Search for the cell housing the specified text and yield its [x, y] center coordinate. 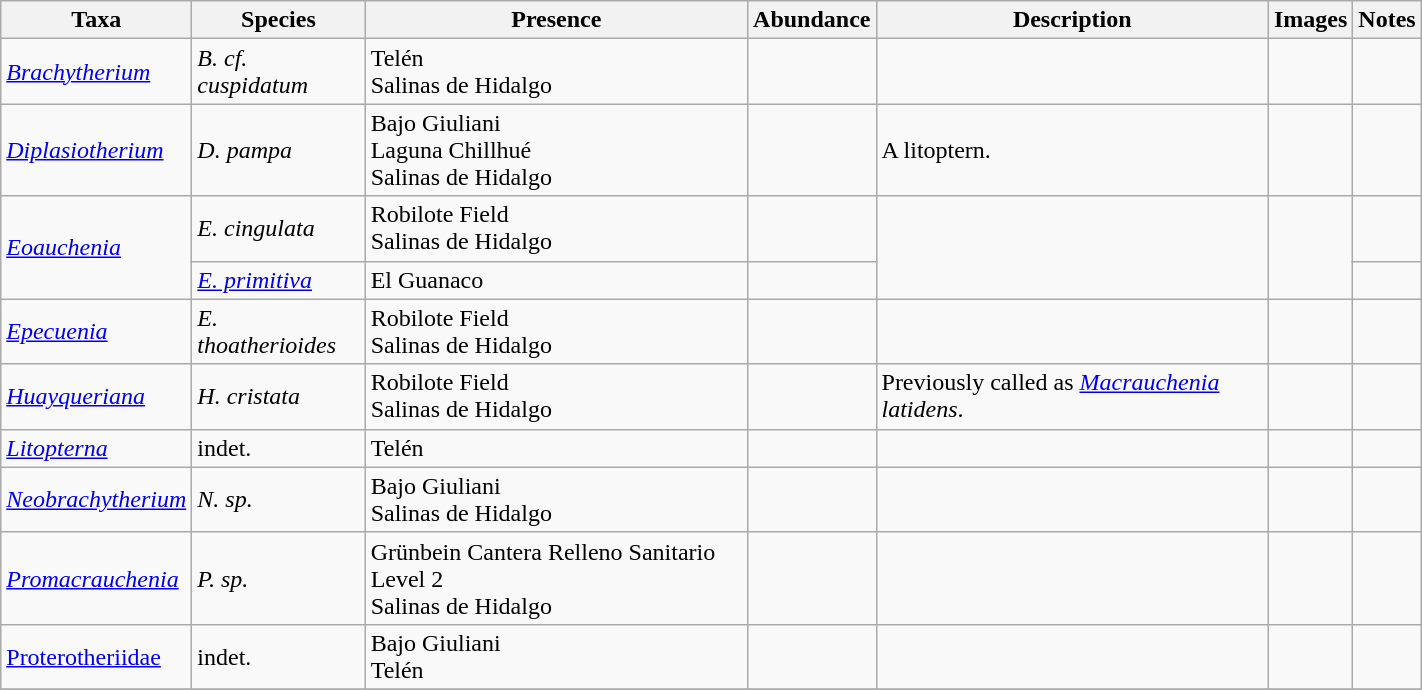
D. pampa [278, 150]
Images [1310, 20]
P. sp. [278, 578]
A litoptern. [1072, 150]
Notes [1387, 20]
Huayqueriana [96, 396]
Bajo GiulianiLaguna ChillhuéSalinas de Hidalgo [556, 150]
B. cf. cuspidatum [278, 72]
Abundance [812, 20]
Taxa [96, 20]
H. cristata [278, 396]
Epecuenia [96, 332]
Neobrachytherium [96, 500]
Presence [556, 20]
E. thoatherioides [278, 332]
Grünbein Cantera Relleno Sanitario Level 2Salinas de Hidalgo [556, 578]
Proterotheriidae [96, 656]
Telén [556, 448]
El Guanaco [556, 280]
N. sp. [278, 500]
Diplasiotherium [96, 150]
Bajo GiulianiSalinas de Hidalgo [556, 500]
Description [1072, 20]
Promacrauchenia [96, 578]
Eoauchenia [96, 248]
E. primitiva [278, 280]
Brachytherium [96, 72]
Previously called as Macrauchenia latidens. [1072, 396]
E. cingulata [278, 228]
Bajo GiulianiTelén [556, 656]
Litopterna [96, 448]
Species [278, 20]
TelénSalinas de Hidalgo [556, 72]
